Find where the given text appears and provide that cell's center as (X, Y) coordinate. 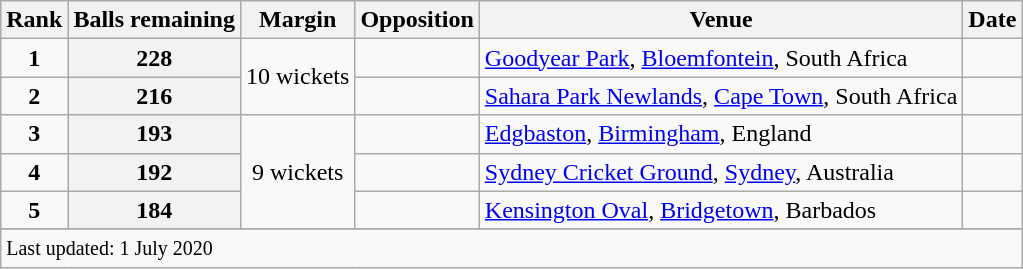
Edgbaston, Birmingham, England (721, 134)
5 (34, 210)
228 (154, 58)
2 (34, 96)
Sahara Park Newlands, Cape Town, South Africa (721, 96)
193 (154, 134)
10 wickets (297, 77)
Last updated: 1 July 2020 (512, 248)
Goodyear Park, Bloemfontein, South Africa (721, 58)
Margin (297, 20)
Kensington Oval, Bridgetown, Barbados (721, 210)
192 (154, 172)
Opposition (417, 20)
4 (34, 172)
Rank (34, 20)
216 (154, 96)
Venue (721, 20)
Sydney Cricket Ground, Sydney, Australia (721, 172)
Balls remaining (154, 20)
1 (34, 58)
9 wickets (297, 172)
3 (34, 134)
Date (992, 20)
184 (154, 210)
